Search for the cell housing the specified text and yield its (X, Y) center coordinate. 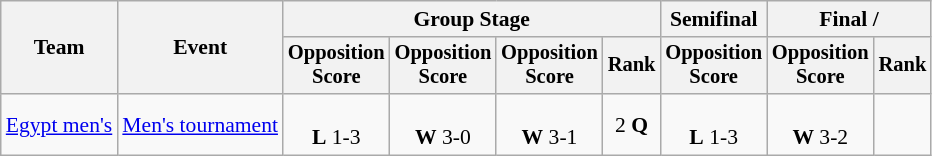
W 3-0 (444, 124)
W 3-1 (550, 124)
Egypt men's (60, 124)
Group Stage (472, 19)
Event (200, 48)
Team (60, 48)
W 3-2 (820, 124)
Semifinal (714, 19)
2 Q (632, 124)
Final / (849, 19)
Men's tournament (200, 124)
